For the text-containing cell, return its midpoint in [x, y] coordinate format. 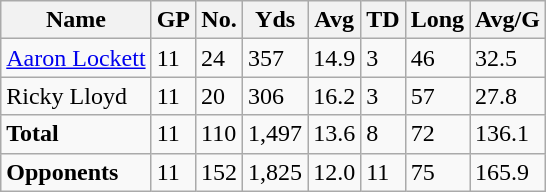
306 [276, 96]
12.0 [334, 172]
Name [76, 20]
No. [218, 20]
13.6 [334, 134]
Total [76, 134]
27.8 [508, 96]
24 [218, 58]
Long [437, 20]
46 [437, 58]
136.1 [508, 134]
Opponents [76, 172]
Avg [334, 20]
16.2 [334, 96]
357 [276, 58]
20 [218, 96]
152 [218, 172]
1,825 [276, 172]
Yds [276, 20]
75 [437, 172]
165.9 [508, 172]
Avg/G [508, 20]
1,497 [276, 134]
32.5 [508, 58]
110 [218, 134]
Aaron Lockett [76, 58]
72 [437, 134]
8 [383, 134]
Ricky Lloyd [76, 96]
14.9 [334, 58]
GP [173, 20]
TD [383, 20]
57 [437, 96]
